Find where the given text appears and provide that cell's center as (x, y) coordinate. 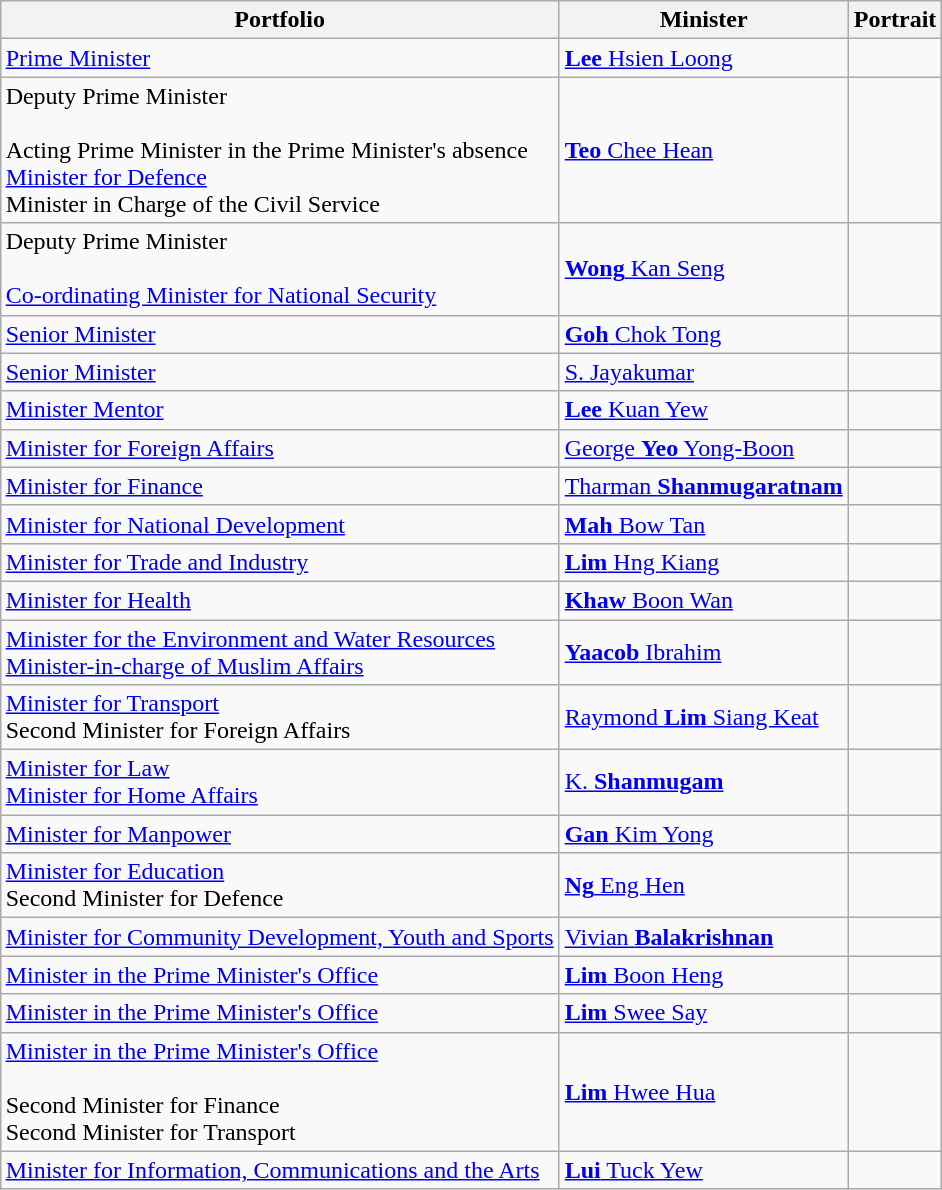
Minister for Trade and Industry (280, 562)
Lee Hsien Loong (704, 58)
Minister for Health (280, 600)
Minister for EducationSecond Minister for Defence (280, 886)
Lui Tuck Yew (704, 1170)
Minister for TransportSecond Minister for Foreign Affairs (280, 718)
Goh Chok Tong (704, 334)
Wong Kan Seng (704, 269)
Minister for Community Development, Youth and Sports (280, 937)
Minister for Foreign Affairs (280, 448)
Minister for the Environment and Water ResourcesMinister-in-charge of Muslim Affairs (280, 652)
Gan Kim Yong (704, 834)
Tharman Shanmugaratnam (704, 486)
Mah Bow Tan (704, 524)
Minister for Finance (280, 486)
Minister Mentor (280, 410)
Lim Hwee Hua (704, 1092)
Deputy Prime MinisterActing Prime Minister in the Prime Minister's absence Minister for Defence Minister in Charge of the Civil Service (280, 150)
Lee Kuan Yew (704, 410)
Lim Swee Say (704, 1013)
George Yeo Yong-Boon (704, 448)
Raymond Lim Siang Keat (704, 718)
Yaacob Ibrahim (704, 652)
Minister for Information, Communications and the Arts (280, 1170)
Lim Boon Heng (704, 975)
Prime Minister (280, 58)
Vivian Balakrishnan (704, 937)
Minister for National Development (280, 524)
K. Shanmugam (704, 782)
Minister for LawMinister for Home Affairs (280, 782)
Lim Hng Kiang (704, 562)
Portfolio (280, 20)
Teo Chee Hean (704, 150)
Minister in the Prime Minister's OfficeSecond Minister for Finance Second Minister for Transport (280, 1092)
Portrait (895, 20)
Khaw Boon Wan (704, 600)
Minister (704, 20)
S. Jayakumar (704, 372)
Minister for Manpower (280, 834)
Deputy Prime MinisterCo-ordinating Minister for National Security (280, 269)
Ng Eng Hen (704, 886)
